From the cell containing the given text, extract its center point as [X, Y] coordinate. 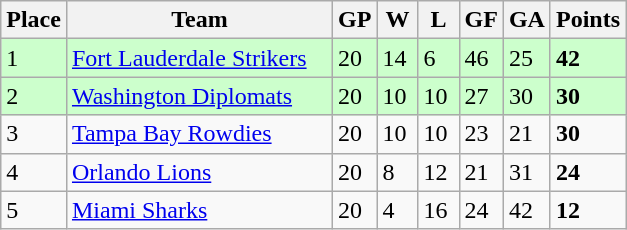
5 [34, 210]
GF [481, 20]
Fort Lauderdale Strikers [199, 58]
46 [481, 58]
Points [588, 20]
25 [526, 58]
Washington Diplomats [199, 96]
L [438, 20]
Team [199, 20]
W [398, 20]
GA [526, 20]
Orlando Lions [199, 172]
6 [438, 58]
27 [481, 96]
31 [526, 172]
2 [34, 96]
8 [398, 172]
GP [355, 20]
Miami Sharks [199, 210]
Tampa Bay Rowdies [199, 134]
14 [398, 58]
Place [34, 20]
16 [438, 210]
23 [481, 134]
3 [34, 134]
1 [34, 58]
